Determine the (x, y) coordinate at the center of the cell enclosing the given text.  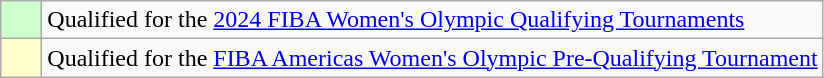
Qualified for the FIBA Americas Women's Olympic Pre-Qualifying Tournament (432, 58)
Qualified for the 2024 FIBA Women's Olympic Qualifying Tournaments (432, 20)
